Detect which cell encompasses the target text, then output its (x, y) center coordinate. 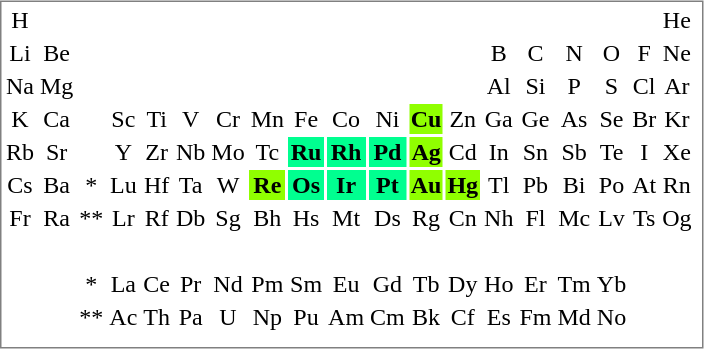
He (677, 20)
La (124, 283)
Po (611, 185)
Bk (426, 316)
Dy (463, 283)
Cm (388, 316)
Fm (536, 316)
I (644, 152)
S (611, 86)
Re (267, 185)
Lv (611, 218)
C (536, 53)
Tc (267, 152)
Cu (426, 119)
Cf (463, 316)
Os (306, 185)
Hg (463, 185)
Mo (228, 152)
Hs (306, 218)
Tb (426, 283)
V (190, 119)
Tm (574, 283)
Fe (306, 119)
Ru (306, 152)
Ce (157, 283)
Ag (426, 152)
Er (536, 283)
Ca (56, 119)
Co (346, 119)
Th (157, 316)
Mc (574, 218)
U (228, 316)
B (499, 53)
Gd (388, 283)
Te (611, 152)
Pa (190, 316)
P (574, 86)
Cl (644, 86)
Au (426, 185)
Pb (536, 185)
Bi (574, 185)
Ga (499, 119)
Br (644, 119)
As (574, 119)
Rn (677, 185)
Mn (267, 119)
Sb (574, 152)
Y (124, 152)
Nh (499, 218)
Rf (157, 218)
Rh (346, 152)
Eu (346, 283)
Na (20, 86)
Cr (228, 119)
No (611, 316)
Xe (677, 152)
Ho (499, 283)
Ni (388, 119)
Si (536, 86)
Ne (677, 53)
Lu (124, 185)
Yb (611, 283)
Ds (388, 218)
Ba (56, 185)
Rg (426, 218)
Nb (190, 152)
Hf (157, 185)
Pu (306, 316)
Sg (228, 218)
F (644, 53)
Ge (536, 119)
Np (267, 316)
At (644, 185)
Ta (190, 185)
Cn (463, 218)
Fl (536, 218)
Ar (677, 86)
Og (677, 218)
Cs (20, 185)
Be (56, 53)
Pm (267, 283)
Bh (267, 218)
O (611, 53)
N (574, 53)
Fr (20, 218)
Al (499, 86)
Pt (388, 185)
Ac (124, 316)
Db (190, 218)
Sc (124, 119)
Pr (190, 283)
Nd (228, 283)
Ir (346, 185)
Li (20, 53)
In (499, 152)
Rb (20, 152)
Sn (536, 152)
Se (611, 119)
Pd (388, 152)
Sm (306, 283)
K (20, 119)
W (228, 185)
Kr (677, 119)
Zn (463, 119)
Ra (56, 218)
Mt (346, 218)
Cd (463, 152)
Mg (56, 86)
Zr (157, 152)
Lr (124, 218)
Md (574, 316)
Ts (644, 218)
H (20, 20)
Es (499, 316)
Ti (157, 119)
Tl (499, 185)
Sr (56, 152)
Am (346, 316)
